Extract the (x, y) coordinate from the center of the cell holding the provided text.  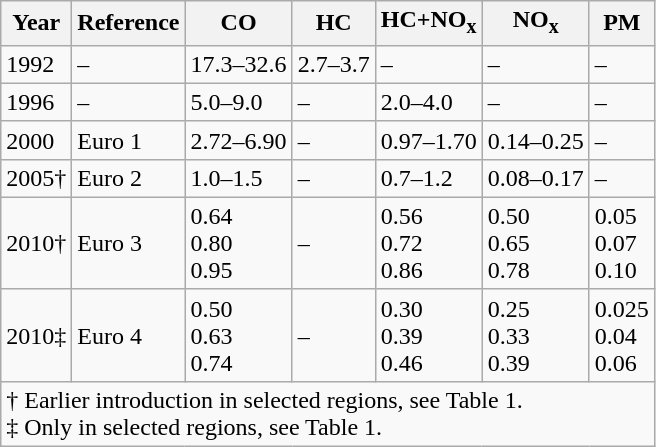
Euro 1 (128, 140)
HC (334, 23)
2.72–6.90 (238, 140)
0.500.630.74 (238, 335)
17.3–32.6 (238, 64)
0.300.390.46 (428, 335)
0.08–0.17 (536, 178)
1996 (36, 102)
0.14–0.25 (536, 140)
Euro 3 (128, 243)
PM (622, 23)
CO (238, 23)
0.0250.040.06 (622, 335)
2.0–4.0 (428, 102)
2.7–3.7 (334, 64)
0.7–1.2 (428, 178)
2000 (36, 140)
Euro 4 (128, 335)
Year (36, 23)
2010† (36, 243)
† Earlier introduction in selected regions, see Table 1.‡ Only in selected regions, see Table 1. (328, 414)
0.560.720.86 (428, 243)
0.640.800.95 (238, 243)
5.0–9.0 (238, 102)
Euro 2 (128, 178)
NOx (536, 23)
0.050.070.10 (622, 243)
0.250.330.39 (536, 335)
0.500.650.78 (536, 243)
1.0–1.5 (238, 178)
0.97–1.70 (428, 140)
2010‡ (36, 335)
Reference (128, 23)
2005† (36, 178)
1992 (36, 64)
HC+NOx (428, 23)
